Provide the (x, y) coordinate of the cell's center where the given text is located.  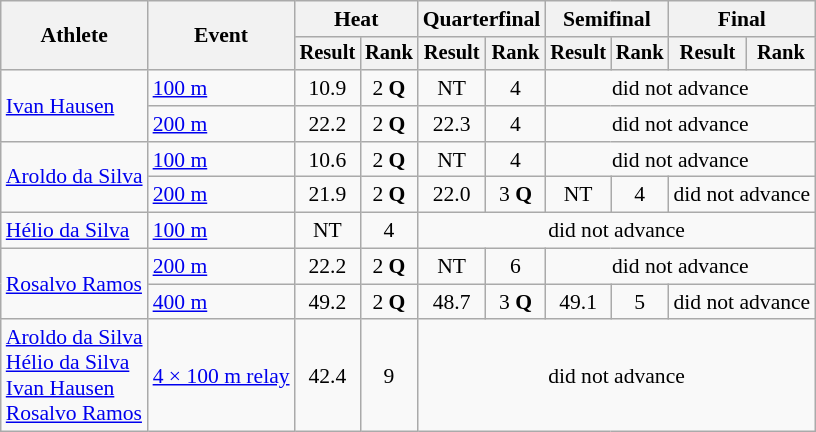
Ivan Hausen (74, 106)
21.9 (328, 195)
49.1 (578, 302)
42.4 (328, 376)
400 m (222, 302)
Rosalvo Ramos (74, 284)
Event (222, 36)
Aroldo da Silva (74, 178)
Final (742, 19)
10.6 (328, 160)
Hélio da Silva (74, 231)
5 (640, 302)
10.9 (328, 88)
6 (516, 267)
48.7 (452, 302)
4 × 100 m relay (222, 376)
Athlete (74, 36)
22.3 (452, 124)
Aroldo da SilvaHélio da SilvaIvan HausenRosalvo Ramos (74, 376)
49.2 (328, 302)
Semifinal (606, 19)
Heat (356, 19)
9 (389, 376)
Quarterfinal (482, 19)
22.0 (452, 195)
